Detect which cell encompasses the target text, then output its [x, y] center coordinate. 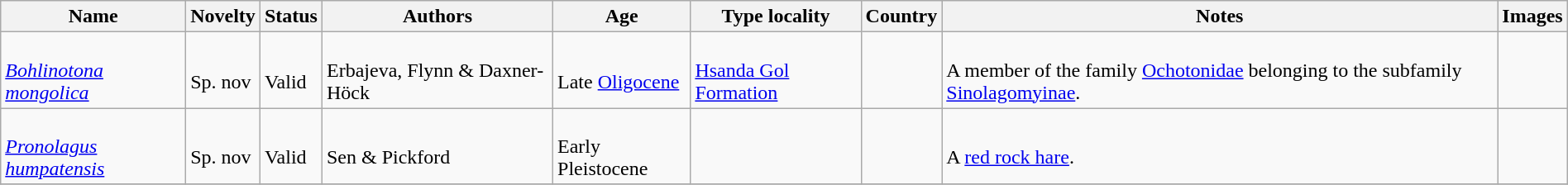
Country [901, 17]
Age [622, 17]
Early Pleistocene [622, 146]
Hsanda Gol Formation [776, 70]
Notes [1220, 17]
Authors [437, 17]
Images [1532, 17]
A member of the family Ochotonidae belonging to the subfamily Sinolagomyinae. [1220, 70]
Bohlinotona mongolica [93, 70]
Erbajeva, Flynn & Daxner-Höck [437, 70]
Novelty [223, 17]
Late Oligocene [622, 70]
Type locality [776, 17]
Sen & Pickford [437, 146]
Pronolagus humpatensis [93, 146]
Name [93, 17]
Status [291, 17]
A red rock hare. [1220, 146]
